Capture the cell that displays the provided text and extract its (X, Y) central coordinate. 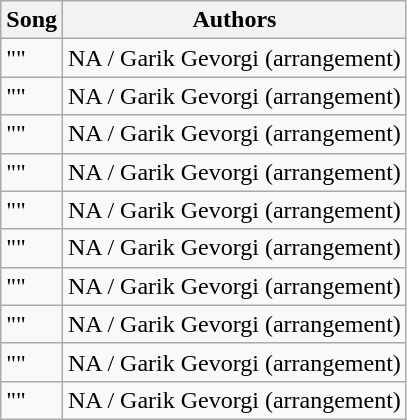
Authors (235, 20)
Song (32, 20)
